Search for the cell housing the specified text and yield its (x, y) center coordinate. 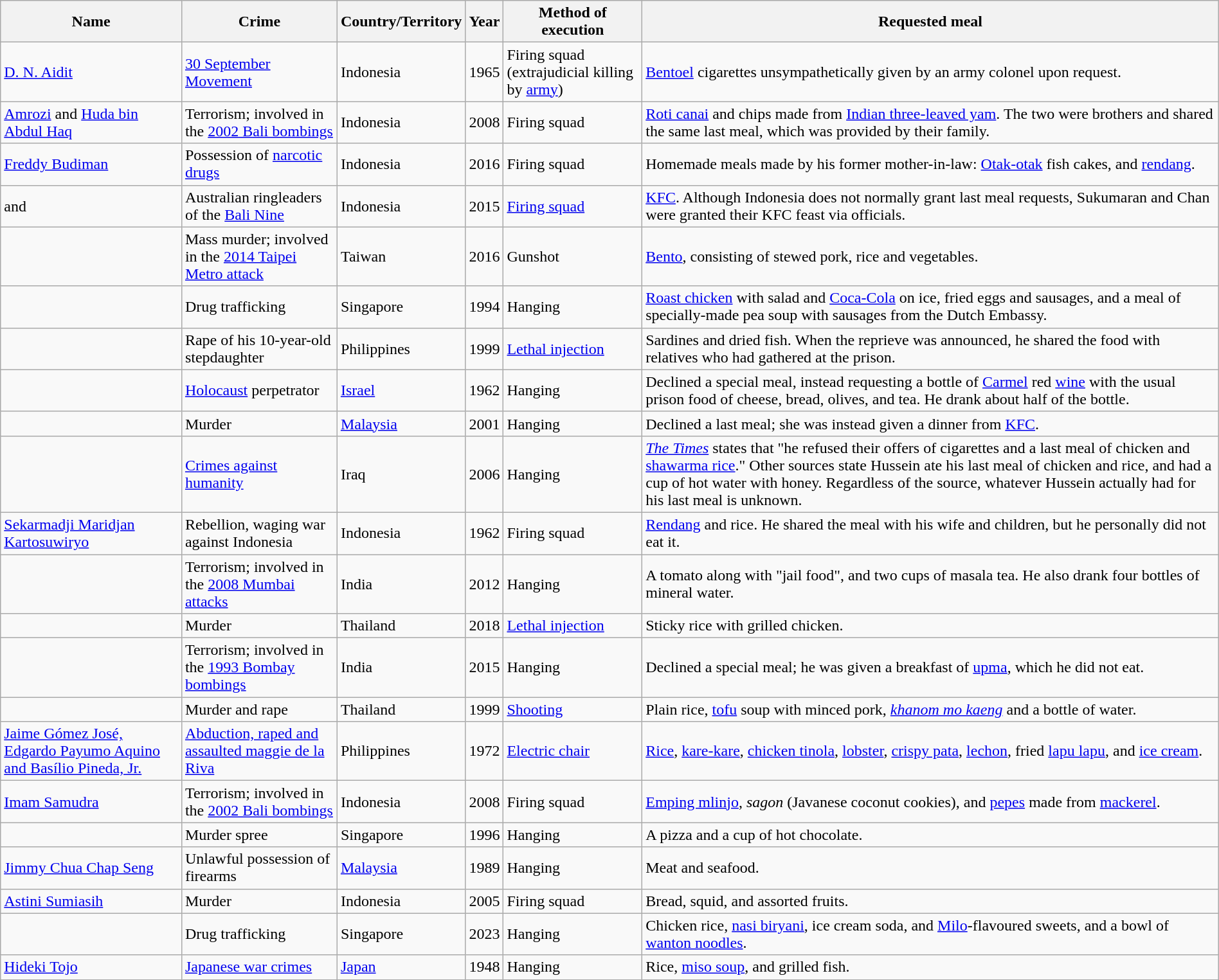
Roast chicken with salad and Coca-Cola on ice, fried eggs and sausages, and a meal of specially-made pea soup with sausages from the Dutch Embassy. (931, 307)
Year (485, 22)
Declined a last meal; she was instead given a dinner from KFC. (931, 423)
Rebellion, waging war against Indonesia (259, 533)
2018 (485, 626)
Sticky rice with grilled chicken. (931, 626)
Firing squad (extrajudicial killing by army) (573, 72)
Murder and rape (259, 709)
Possession of narcotic drugs (259, 165)
Sekarmadji Maridjan Kartosuwiryo (91, 533)
1994 (485, 307)
Country/Territory (401, 22)
Chicken rice, nasi biryani, ice cream soda, and Milo-flavoured sweets, and a bowl of wanton noodles. (931, 934)
Terrorism; involved in the 1993 Bombay bombings (259, 668)
Amrozi and Huda bin Abdul Haq (91, 122)
Meat and seafood. (931, 868)
Astini Sumiasih (91, 901)
Jaime Gómez José, Edgardo Payumo Aquino and Basílio Pineda, Jr. (91, 751)
2001 (485, 423)
30 September Movement (259, 72)
Australian ringleaders of the Bali Nine (259, 206)
Rendang and rice. He shared the meal with his wife and children, but he personally did not eat it. (931, 533)
Bento, consisting of stewed pork, rice and vegetables. (931, 256)
Crimes against humanity (259, 474)
Roti canai and chips made from Indian three-leaved yam. The two were brothers and shared the same last meal, which was provided by their family. (931, 122)
Terrorism; involved in the 2008 Mumbai attacks (259, 584)
1972 (485, 751)
Emping mlinjo, sagon (Javanese coconut cookies), and pepes made from mackerel. (931, 802)
1989 (485, 868)
Bread, squid, and assorted fruits. (931, 901)
Requested meal (931, 22)
2012 (485, 584)
Bentoel cigarettes unsympathetically given by an army colonel upon request. (931, 72)
Rape of his 10-year-old stepdaughter (259, 348)
KFC. Although Indonesia does not normally grant last meal requests, Sukumaran and Chan were granted their KFC feast via officials. (931, 206)
Mass murder; involved in the 2014 Taipei Metro attack (259, 256)
Unlawful possession of firearms (259, 868)
Sardines and dried fish. When the reprieve was announced, he shared the food with relatives who had gathered at the prison. (931, 348)
Crime (259, 22)
Japan (401, 967)
Name (91, 22)
1996 (485, 835)
Plain rice, tofu soup with minced pork, khanom mo kaeng and a bottle of water. (931, 709)
Shooting (573, 709)
2023 (485, 934)
A pizza and a cup of hot chocolate. (931, 835)
Abduction, raped and assaulted maggie de la Riva (259, 751)
Homemade meals made by his former mother-in-law: Otak-otak fish cakes, and rendang. (931, 165)
Jimmy Chua Chap Seng (91, 868)
Method of execution (573, 22)
Japanese war crimes (259, 967)
D. N. Aidit (91, 72)
Declined a special meal; he was given a breakfast of upma, which he did not eat. (931, 668)
Gunshot (573, 256)
Iraq (401, 474)
Murder spree (259, 835)
A tomato along with "jail food", and two cups of masala tea. He also drank four bottles of mineral water. (931, 584)
Freddy Budiman (91, 165)
1965 (485, 72)
Electric chair (573, 751)
Taiwan (401, 256)
Rice, miso soup, and grilled fish. (931, 967)
1948 (485, 967)
Holocaust perpetrator (259, 391)
2006 (485, 474)
Hideki Tojo (91, 967)
Imam Samudra (91, 802)
Rice, kare-kare, chicken tinola, lobster, crispy pata, lechon, fried lapu lapu, and ice cream. (931, 751)
2005 (485, 901)
Israel (401, 391)
and (91, 206)
